Extract the [X, Y] coordinate from the center of the cell holding the provided text.  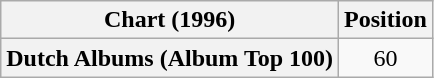
Position [386, 20]
Chart (1996) [170, 20]
Dutch Albums (Album Top 100) [170, 58]
60 [386, 58]
